Capture the cell that displays the provided text and extract its (x, y) central coordinate. 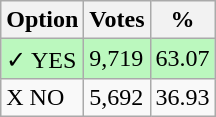
Votes (117, 20)
Option (42, 20)
% (182, 20)
9,719 (117, 59)
63.07 (182, 59)
36.93 (182, 97)
✓ YES (42, 59)
X NO (42, 97)
5,692 (117, 97)
